Extract the (x, y) coordinate from the center of the cell holding the provided text.  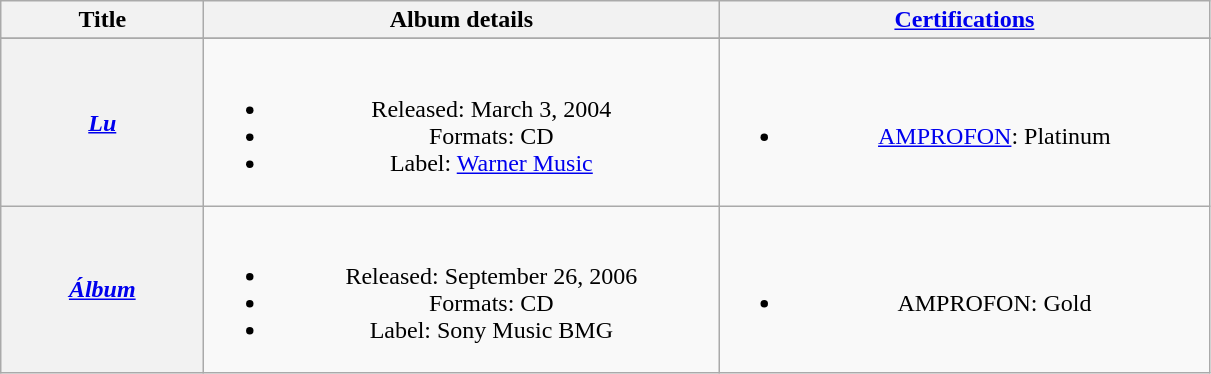
Title (102, 20)
Released: March 3, 2004Formats: CDLabel: Warner Music (462, 122)
Álbum (102, 290)
Album details (462, 20)
Lu (102, 122)
AMPROFON: Gold (964, 290)
Certifications (964, 20)
Released: September 26, 2006Formats: CDLabel: Sony Music BMG (462, 290)
AMPROFON: Platinum (964, 122)
